Pinpoint the cell where the given text exists, returning its (X, Y) midpoint coordinate. 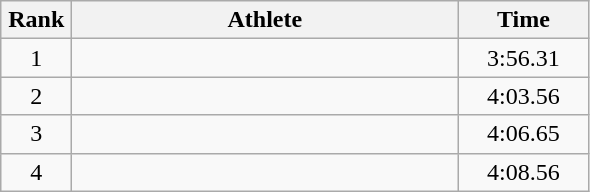
3:56.31 (524, 58)
4:06.65 (524, 134)
4 (36, 172)
Athlete (265, 20)
Time (524, 20)
Rank (36, 20)
3 (36, 134)
4:03.56 (524, 96)
2 (36, 96)
1 (36, 58)
4:08.56 (524, 172)
